Identify which cell holds the provided text, then report its [x, y] central coordinate. 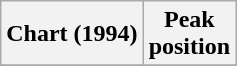
Chart (1994) [72, 34]
Peakposition [189, 34]
